Detect which cell encompasses the target text, then output its [x, y] center coordinate. 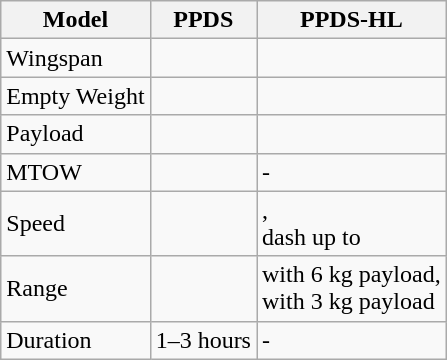
1–3 hours [203, 340]
PPDS-HL [351, 20]
Range [76, 288]
with 6 kg payload, with 3 kg payload [351, 288]
,dash up to [351, 224]
Duration [76, 340]
Empty Weight [76, 96]
Wingspan [76, 58]
Model [76, 20]
PPDS [203, 20]
MTOW [76, 172]
Payload [76, 134]
Speed [76, 224]
